Identify which cell holds the provided text, then report its (X, Y) central coordinate. 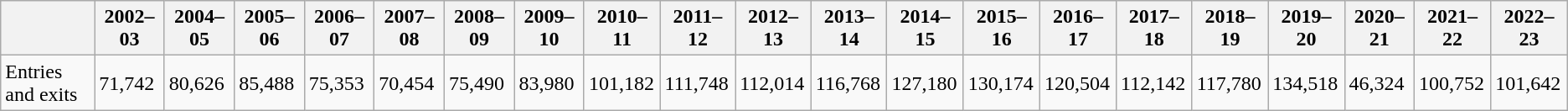
112,142 (1154, 82)
127,180 (925, 82)
2002–03 (130, 29)
71,742 (130, 82)
75,353 (339, 82)
2004–05 (199, 29)
2007–08 (410, 29)
112,014 (774, 82)
2010–11 (622, 29)
100,752 (1452, 82)
2020–21 (1380, 29)
2019–20 (1307, 29)
120,504 (1077, 82)
2015–16 (1002, 29)
80,626 (199, 82)
2017–18 (1154, 29)
2016–17 (1077, 29)
2021–22 (1452, 29)
2005–06 (270, 29)
85,488 (270, 82)
117,780 (1230, 82)
111,748 (698, 82)
75,490 (479, 82)
101,642 (1529, 82)
2014–15 (925, 29)
130,174 (1002, 82)
2022–23 (1529, 29)
2018–19 (1230, 29)
70,454 (410, 82)
2011–12 (698, 29)
2013–14 (849, 29)
116,768 (849, 82)
83,980 (549, 82)
Entries and exits (48, 82)
2008–09 (479, 29)
101,182 (622, 82)
2009–10 (549, 29)
134,518 (1307, 82)
46,324 (1380, 82)
2006–07 (339, 29)
2012–13 (774, 29)
